Capture the cell that displays the provided text and extract its [X, Y] central coordinate. 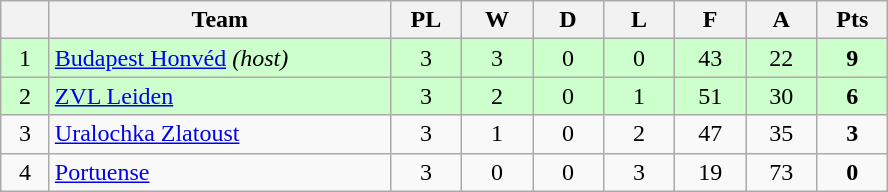
D [568, 20]
4 [26, 172]
Team [220, 20]
Portuense [220, 172]
47 [710, 134]
22 [782, 58]
F [710, 20]
ZVL Leiden [220, 96]
L [640, 20]
30 [782, 96]
9 [852, 58]
6 [852, 96]
W [496, 20]
PL [426, 20]
73 [782, 172]
35 [782, 134]
51 [710, 96]
Budapest Honvéd (host) [220, 58]
Pts [852, 20]
43 [710, 58]
19 [710, 172]
A [782, 20]
Uralochka Zlatoust [220, 134]
